Scan for the cell matching the given text and deliver its (X, Y) coordinate at center. 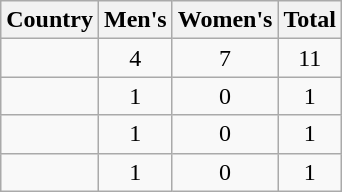
11 (310, 58)
7 (225, 58)
Country (50, 20)
Women's (225, 20)
Men's (135, 20)
Total (310, 20)
4 (135, 58)
